Search for the cell housing the specified text and yield its (X, Y) center coordinate. 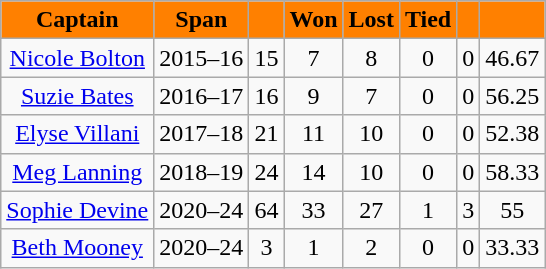
Tied (428, 20)
2017–18 (202, 134)
9 (314, 96)
Sophie Devine (78, 210)
33.33 (512, 248)
Nicole Bolton (78, 58)
Lost (371, 20)
16 (266, 96)
33 (314, 210)
24 (266, 172)
Suzie Bates (78, 96)
64 (266, 210)
Captain (78, 20)
Span (202, 20)
46.67 (512, 58)
56.25 (512, 96)
14 (314, 172)
55 (512, 210)
52.38 (512, 134)
27 (371, 210)
11 (314, 134)
Elyse Villani (78, 134)
2016–17 (202, 96)
58.33 (512, 172)
2 (371, 248)
Beth Mooney (78, 248)
2015–16 (202, 58)
2018–19 (202, 172)
Won (314, 20)
15 (266, 58)
21 (266, 134)
Meg Lanning (78, 172)
8 (371, 58)
